Find where the given text appears and provide that cell's center as (X, Y) coordinate. 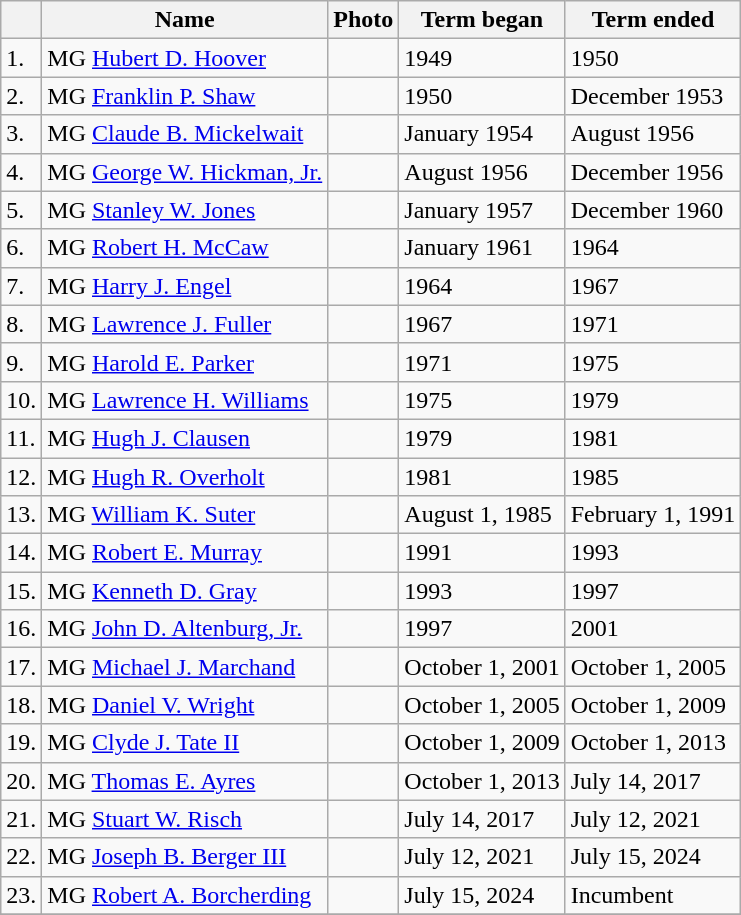
MG Harry J. Engel (185, 286)
1. (22, 58)
14. (22, 553)
MG Robert H. McCaw (185, 248)
Term began (482, 20)
9. (22, 362)
MG Joseph B. Berger III (185, 857)
7. (22, 286)
21. (22, 819)
MG Hugh J. Clausen (185, 438)
1949 (482, 58)
13. (22, 515)
MG Harold E. Parker (185, 362)
10. (22, 400)
2. (22, 96)
MG Stuart W. Risch (185, 819)
December 1956 (653, 172)
12. (22, 477)
MG Thomas E. Ayres (185, 781)
15. (22, 591)
MG Hubert D. Hoover (185, 58)
23. (22, 895)
MG George W. Hickman, Jr. (185, 172)
Incumbent (653, 895)
MG Franklin P. Shaw (185, 96)
January 1957 (482, 210)
MG Robert A. Borcherding (185, 895)
6. (22, 248)
MG Claude B. Mickelwait (185, 134)
December 1953 (653, 96)
Term ended (653, 20)
December 1960 (653, 210)
Name (185, 20)
3. (22, 134)
19. (22, 743)
8. (22, 324)
11. (22, 438)
MG Stanley W. Jones (185, 210)
MG William K. Suter (185, 515)
MG Lawrence J. Fuller (185, 324)
5. (22, 210)
4. (22, 172)
October 1, 2001 (482, 667)
MG Clyde J. Tate II (185, 743)
August 1, 1985 (482, 515)
January 1954 (482, 134)
MG John D. Altenburg, Jr. (185, 629)
MG Robert E. Murray (185, 553)
MG Daniel V. Wright (185, 705)
2001 (653, 629)
MG Kenneth D. Gray (185, 591)
18. (22, 705)
22. (22, 857)
20. (22, 781)
16. (22, 629)
1985 (653, 477)
MG Hugh R. Overholt (185, 477)
MG Michael J. Marchand (185, 667)
17. (22, 667)
MG Lawrence H. Williams (185, 400)
February 1, 1991 (653, 515)
January 1961 (482, 248)
1991 (482, 553)
Photo (364, 20)
